For the text-containing cell, return its midpoint in (x, y) coordinate format. 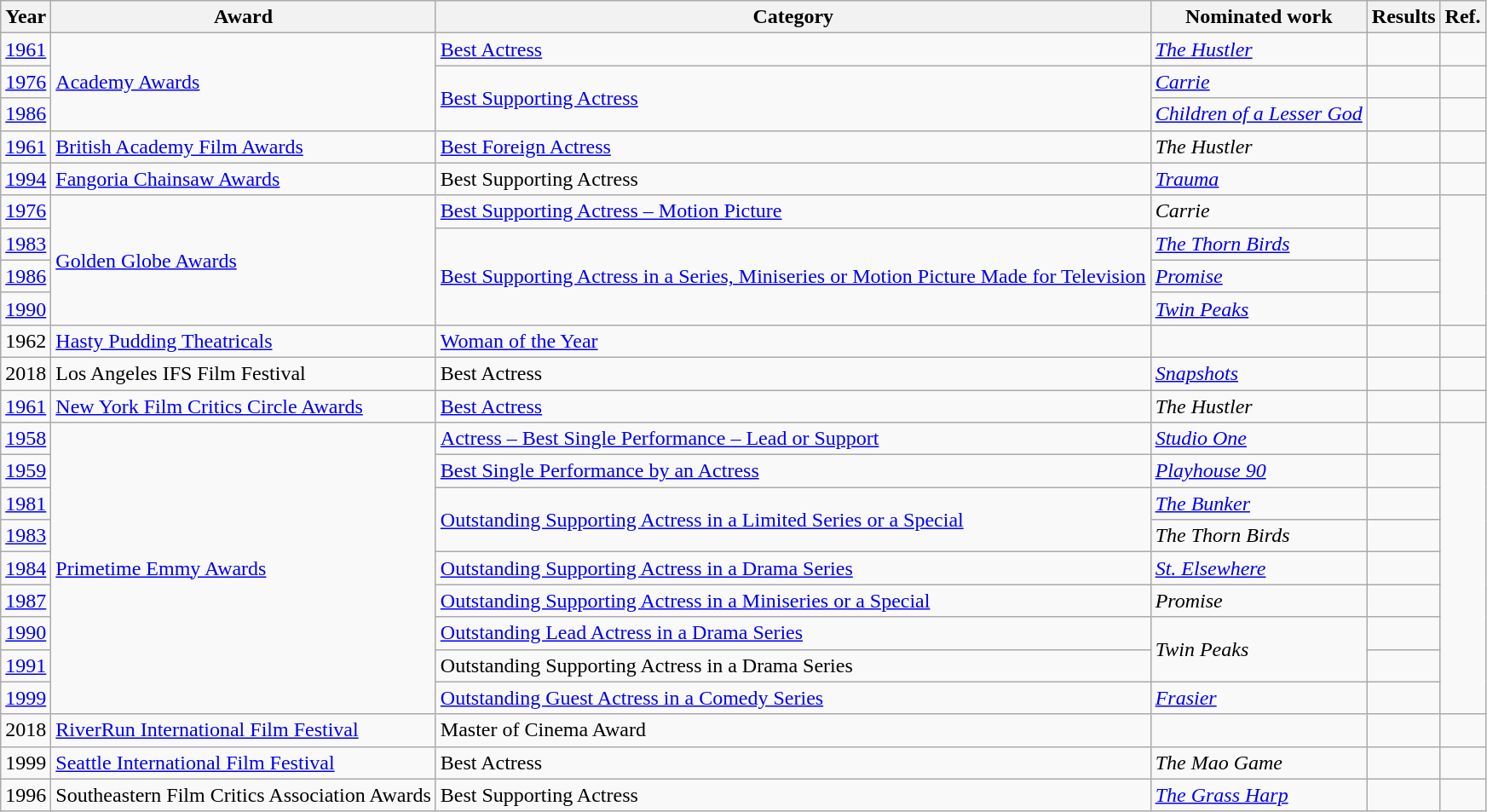
1991 (26, 665)
Fangoria Chainsaw Awards (244, 179)
1994 (26, 179)
1987 (26, 601)
1981 (26, 504)
Frasier (1259, 698)
Children of a Lesser God (1259, 114)
Trauma (1259, 179)
RiverRun International Film Festival (244, 730)
1996 (26, 795)
Los Angeles IFS Film Festival (244, 373)
Golden Globe Awards (244, 260)
Playhouse 90 (1259, 471)
Award (244, 17)
British Academy Film Awards (244, 147)
1984 (26, 568)
The Grass Harp (1259, 795)
Results (1403, 17)
Nominated work (1259, 17)
Actress – Best Single Performance – Lead or Support (792, 439)
The Bunker (1259, 504)
1959 (26, 471)
Best Supporting Actress in a Series, Miniseries or Motion Picture Made for Television (792, 276)
Best Foreign Actress (792, 147)
Best Single Performance by an Actress (792, 471)
Woman of the Year (792, 341)
Outstanding Supporting Actress in a Limited Series or a Special (792, 520)
New York Film Critics Circle Awards (244, 406)
Primetime Emmy Awards (244, 569)
Snapshots (1259, 373)
Studio One (1259, 439)
Outstanding Supporting Actress in a Miniseries or a Special (792, 601)
1962 (26, 341)
1958 (26, 439)
Southeastern Film Critics Association Awards (244, 795)
Outstanding Guest Actress in a Comedy Series (792, 698)
Category (792, 17)
Seattle International Film Festival (244, 763)
Ref. (1462, 17)
Outstanding Lead Actress in a Drama Series (792, 633)
The Mao Game (1259, 763)
Hasty Pudding Theatricals (244, 341)
Academy Awards (244, 82)
Best Supporting Actress – Motion Picture (792, 211)
Year (26, 17)
Master of Cinema Award (792, 730)
St. Elsewhere (1259, 568)
